Identify which cell holds the provided text, then report its (x, y) central coordinate. 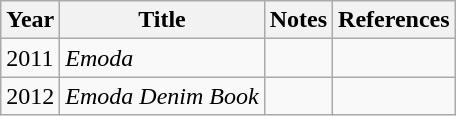
Emoda (162, 58)
2012 (30, 96)
References (394, 20)
Year (30, 20)
Emoda Denim Book (162, 96)
2011 (30, 58)
Notes (298, 20)
Title (162, 20)
